Return [X, Y] of the center of cell containing provided text 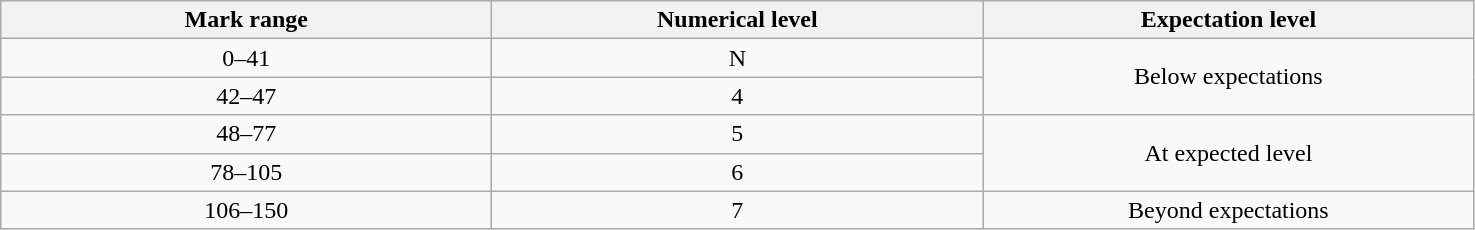
Below expectations [1228, 77]
6 [738, 172]
42–47 [246, 96]
Mark range [246, 20]
4 [738, 96]
Expectation level [1228, 20]
0–41 [246, 58]
Numerical level [738, 20]
Beyond expectations [1228, 210]
5 [738, 134]
78–105 [246, 172]
48–77 [246, 134]
N [738, 58]
7 [738, 210]
106–150 [246, 210]
At expected level [1228, 153]
